Return the (X, Y) coordinate for the center point of the cell that contains the specified text.  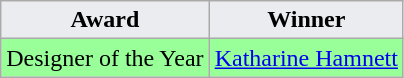
Katharine Hamnett (306, 58)
Winner (306, 20)
Award (105, 20)
Designer of the Year (105, 58)
